Provide the [x, y] coordinate of the cell's center where the given text is located.  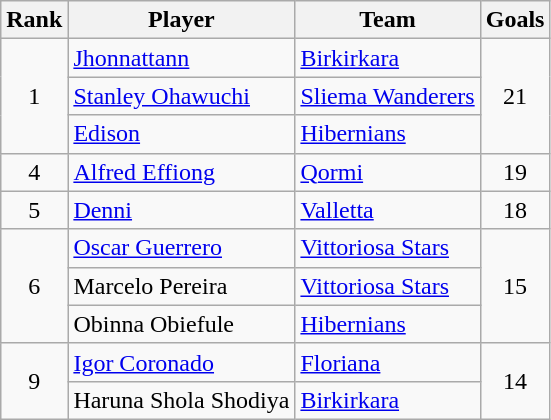
21 [515, 96]
Qormi [388, 172]
Jhonnattann [182, 58]
18 [515, 210]
Edison [182, 134]
Alfred Effiong [182, 172]
Valletta [388, 210]
5 [34, 210]
4 [34, 172]
9 [34, 381]
19 [515, 172]
Marcelo Pereira [182, 286]
Denni [182, 210]
Obinna Obiefule [182, 324]
Floriana [388, 362]
14 [515, 381]
Oscar Guerrero [182, 248]
Igor Coronado [182, 362]
Team [388, 20]
Stanley Ohawuchi [182, 96]
Sliema Wanderers [388, 96]
Rank [34, 20]
Player [182, 20]
1 [34, 96]
15 [515, 286]
Haruna Shola Shodiya [182, 400]
Goals [515, 20]
6 [34, 286]
